Detect which cell encompasses the target text, then output its (x, y) center coordinate. 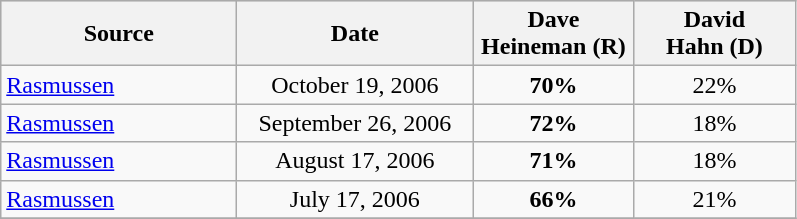
Source (119, 34)
Date (355, 34)
70% (554, 85)
66% (554, 199)
DaveHeineman (R) (554, 34)
22% (714, 85)
August 17, 2006 (355, 161)
September 26, 2006 (355, 123)
72% (554, 123)
July 17, 2006 (355, 199)
October 19, 2006 (355, 85)
DavidHahn (D) (714, 34)
71% (554, 161)
21% (714, 199)
